Locate the cell with the specified text and output its (x, y) center coordinate. 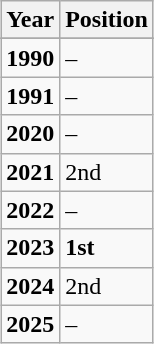
2022 (30, 210)
1st (107, 248)
2020 (30, 134)
Year (30, 20)
2025 (30, 324)
1991 (30, 96)
1990 (30, 58)
2024 (30, 286)
2023 (30, 248)
Position (107, 20)
2021 (30, 172)
